Extract the (X, Y) coordinate from the center of the cell holding the provided text.  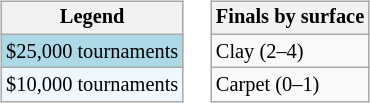
$10,000 tournaments (92, 85)
Finals by surface (290, 18)
Carpet (0–1) (290, 85)
$25,000 tournaments (92, 51)
Clay (2–4) (290, 51)
Legend (92, 18)
